Pinpoint the cell where the given text exists, returning its [x, y] midpoint coordinate. 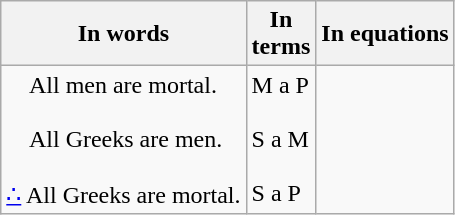
All men are mortal. All Greeks are men.∴ All Greeks are mortal. [124, 140]
In terms [281, 34]
In words [124, 34]
In equations [385, 34]
M a PS a MS a P [281, 140]
